Locate the cell with the specified text and output its (x, y) center coordinate. 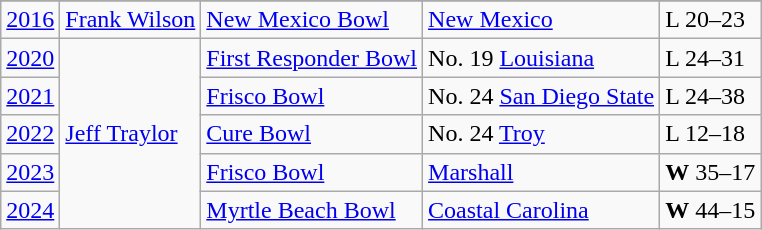
2016 (30, 20)
No. 24 Troy (542, 134)
W 35–17 (710, 172)
L 20–23 (710, 20)
New Mexico Bowl (312, 20)
Jeff Traylor (130, 134)
Myrtle Beach Bowl (312, 210)
L 24–38 (710, 96)
No. 19 Louisiana (542, 58)
2024 (30, 210)
Coastal Carolina (542, 210)
L 12–18 (710, 134)
L 24–31 (710, 58)
Frank Wilson (130, 20)
Marshall (542, 172)
Cure Bowl (312, 134)
2023 (30, 172)
2021 (30, 96)
W 44–15 (710, 210)
2020 (30, 58)
New Mexico (542, 20)
First Responder Bowl (312, 58)
2022 (30, 134)
No. 24 San Diego State (542, 96)
